For the text-containing cell, return its midpoint in [x, y] coordinate format. 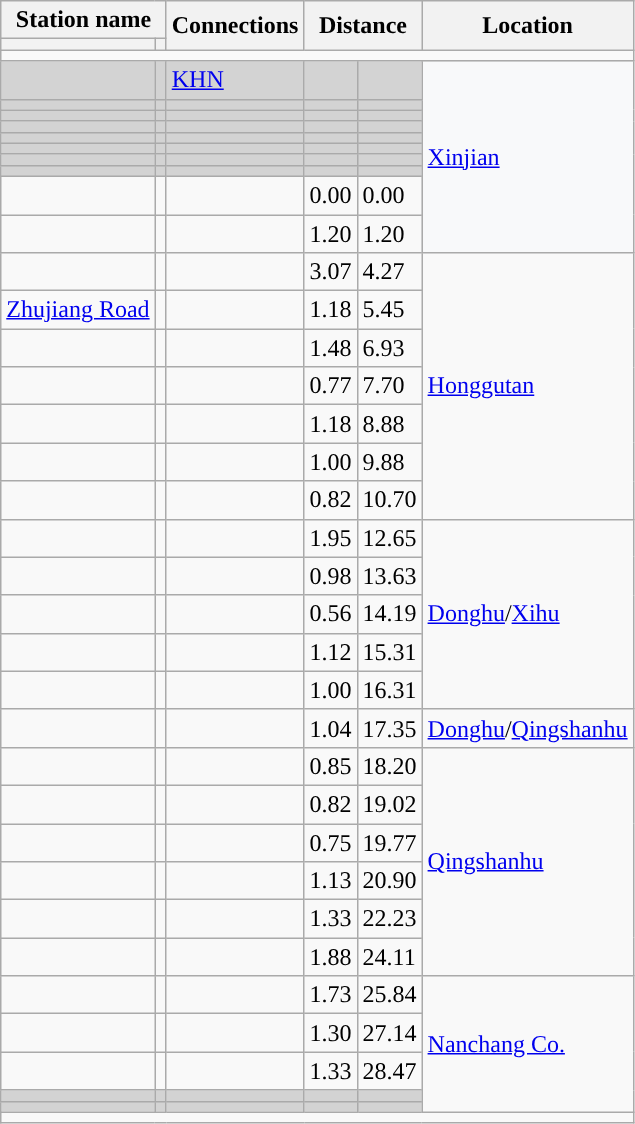
1.30 [330, 1033]
Location [528, 26]
Station name [84, 20]
17.35 [390, 728]
7.70 [390, 386]
1.88 [330, 957]
Xinjian [528, 157]
19.77 [390, 843]
22.23 [390, 919]
6.93 [390, 348]
0.77 [330, 386]
Distance [363, 26]
4.27 [390, 272]
20.90 [390, 881]
13.63 [390, 576]
15.31 [390, 652]
5.45 [390, 310]
1.13 [330, 881]
1.48 [330, 348]
0.75 [330, 843]
Donghu/Xihu [528, 614]
3.07 [330, 272]
Donghu/Qingshanhu [528, 728]
0.85 [330, 766]
0.98 [330, 576]
18.20 [390, 766]
1.04 [330, 728]
1.73 [330, 995]
Zhujiang Road [78, 310]
27.14 [390, 1033]
1.12 [330, 652]
Connections [235, 26]
Qingshanhu [528, 861]
KHN [235, 80]
0.56 [330, 614]
28.47 [390, 1071]
16.31 [390, 690]
Nanchang Co. [528, 1044]
10.70 [390, 500]
14.19 [390, 614]
19.02 [390, 804]
9.88 [390, 462]
24.11 [390, 957]
Honggutan [528, 386]
12.65 [390, 538]
1.95 [330, 538]
25.84 [390, 995]
8.88 [390, 424]
